Determine the (x, y) coordinate at the center of the cell enclosing the given text.  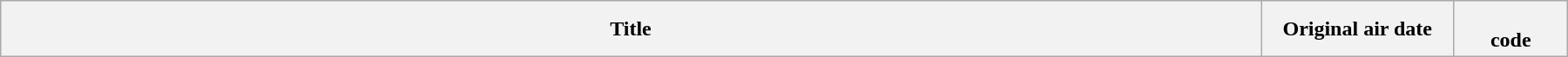
Original air date (1357, 29)
Title (631, 29)
code (1511, 29)
